Return [X, Y] of the center of cell containing provided text 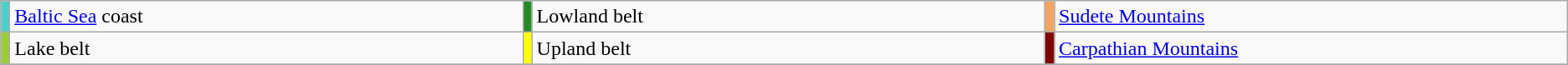
Upland belt [788, 48]
Baltic Sea coast [266, 17]
Lowland belt [788, 17]
Sudete Mountains [1312, 17]
Lake belt [266, 48]
Carpathian Mountains [1312, 48]
